Identify which cell holds the provided text, then report its (X, Y) central coordinate. 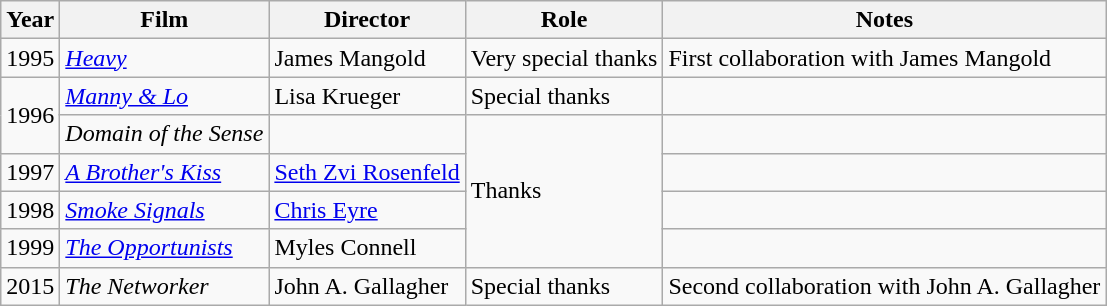
Smoke Signals (164, 210)
1999 (30, 248)
Notes (884, 20)
Year (30, 20)
The Opportunists (164, 248)
2015 (30, 286)
Domain of the Sense (164, 134)
Role (564, 20)
James Mangold (367, 58)
Chris Eyre (367, 210)
Director (367, 20)
1995 (30, 58)
First collaboration with James Mangold (884, 58)
1996 (30, 115)
1997 (30, 172)
Lisa Krueger (367, 96)
Very special thanks (564, 58)
Seth Zvi Rosenfeld (367, 172)
The Networker (164, 286)
Myles Connell (367, 248)
Manny & Lo (164, 96)
John A. Gallagher (367, 286)
Heavy (164, 58)
1998 (30, 210)
Thanks (564, 191)
A Brother's Kiss (164, 172)
Second collaboration with John A. Gallagher (884, 286)
Film (164, 20)
